Determine the [x, y] coordinate at the center of the cell enclosing the given text.  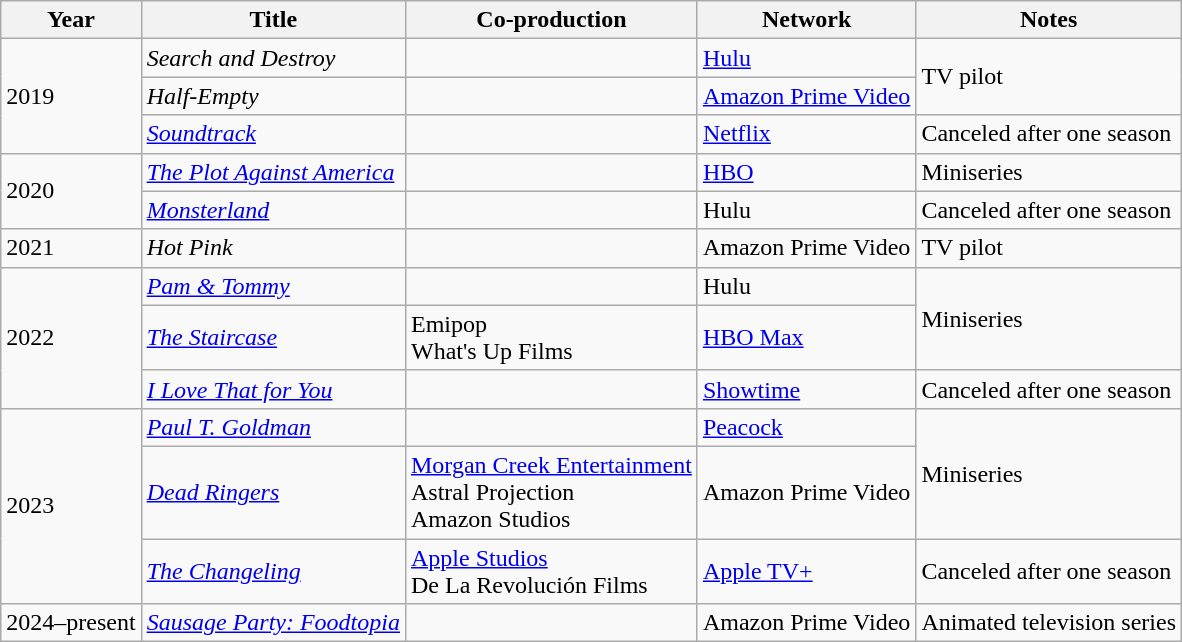
Apple StudiosDe La Revolución Films [551, 570]
2019 [71, 96]
Soundtrack [273, 134]
EmipopWhat's Up Films [551, 338]
Dead Ringers [273, 492]
Pam & Tommy [273, 286]
HBO Max [806, 338]
I Love That for You [273, 389]
Co-production [551, 20]
Showtime [806, 389]
The Plot Against America [273, 172]
The Staircase [273, 338]
Sausage Party: Foodtopia [273, 623]
Netflix [806, 134]
2020 [71, 191]
2021 [71, 248]
The Changeling [273, 570]
Apple TV+ [806, 570]
Monsterland [273, 210]
2024–present [71, 623]
Network [806, 20]
2022 [71, 338]
Search and Destroy [273, 58]
Title [273, 20]
HBO [806, 172]
Paul T. Goldman [273, 427]
Year [71, 20]
Half-Empty [273, 96]
Notes [1049, 20]
Animated television series [1049, 623]
2023 [71, 506]
Morgan Creek EntertainmentAstral ProjectionAmazon Studios [551, 492]
Hot Pink [273, 248]
Peacock [806, 427]
